Identify which cell holds the provided text, then report its [X, Y] central coordinate. 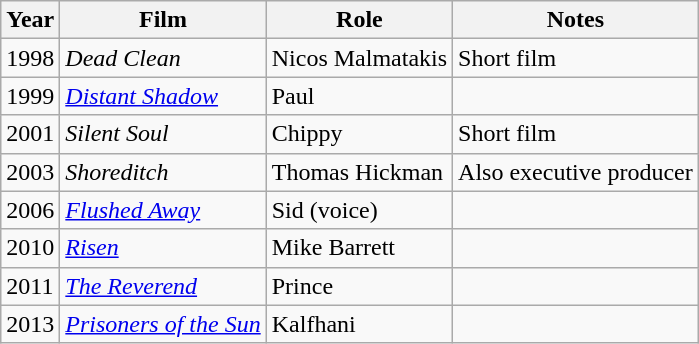
Flushed Away [163, 210]
1999 [30, 96]
1998 [30, 58]
2006 [30, 210]
Notes [576, 20]
Prince [359, 286]
Paul [359, 96]
Nicos Malmatakis [359, 58]
Sid (voice) [359, 210]
Year [30, 20]
Prisoners of the Sun [163, 324]
Risen [163, 248]
Dead Clean [163, 58]
Also executive producer [576, 172]
Shoreditch [163, 172]
2003 [30, 172]
Role [359, 20]
Silent Soul [163, 134]
The Reverend [163, 286]
Kalfhani [359, 324]
2001 [30, 134]
Mike Barrett [359, 248]
2010 [30, 248]
Chippy [359, 134]
Distant Shadow [163, 96]
2011 [30, 286]
Thomas Hickman [359, 172]
2013 [30, 324]
Film [163, 20]
